Find where the given text appears and provide that cell's center as [X, Y] coordinate. 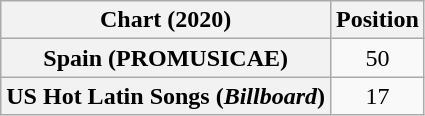
17 [378, 96]
50 [378, 58]
US Hot Latin Songs (Billboard) [166, 96]
Spain (PROMUSICAE) [166, 58]
Chart (2020) [166, 20]
Position [378, 20]
